Extract the [X, Y] coordinate from the center of the cell holding the provided text.  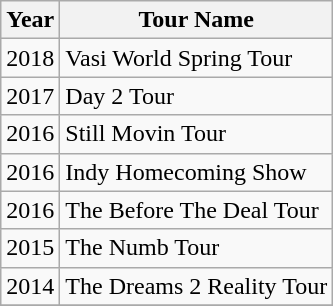
Indy Homecoming Show [196, 172]
2017 [30, 96]
Day 2 Tour [196, 96]
Vasi World Spring Tour [196, 58]
Year [30, 20]
The Dreams 2 Reality Tour [196, 286]
Tour Name [196, 20]
Still Movin Tour [196, 134]
The Numb Tour [196, 248]
The Before The Deal Tour [196, 210]
2014 [30, 286]
2015 [30, 248]
2018 [30, 58]
